Identify which cell holds the provided text, then report its [x, y] central coordinate. 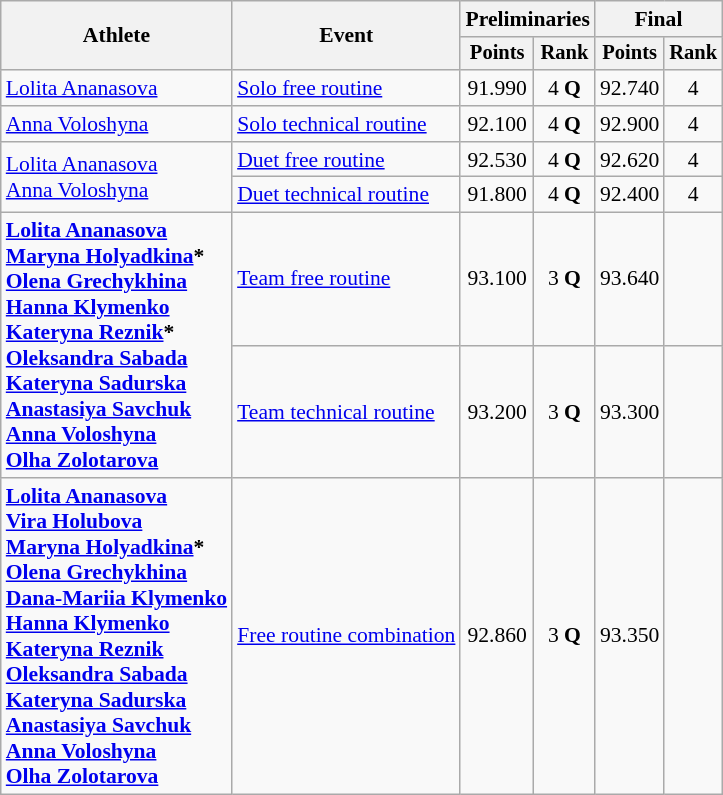
91.800 [497, 195]
Lolita AnanasovaAnna Voloshyna [116, 178]
92.740 [630, 88]
92.100 [497, 124]
93.300 [630, 412]
Preliminaries [527, 19]
91.990 [497, 88]
Team technical routine [346, 412]
93.200 [497, 412]
92.900 [630, 124]
92.620 [630, 160]
Athlete [116, 36]
Anna Voloshyna [116, 124]
93.640 [630, 280]
92.530 [497, 160]
Final [658, 19]
Duet free routine [346, 160]
Event [346, 36]
Solo technical routine [346, 124]
Lolita Ananasova [116, 88]
92.860 [497, 636]
93.350 [630, 636]
Free routine combination [346, 636]
92.400 [630, 195]
93.100 [497, 280]
Solo free routine [346, 88]
Duet technical routine [346, 195]
Team free routine [346, 280]
